Capture the cell that displays the provided text and extract its (x, y) central coordinate. 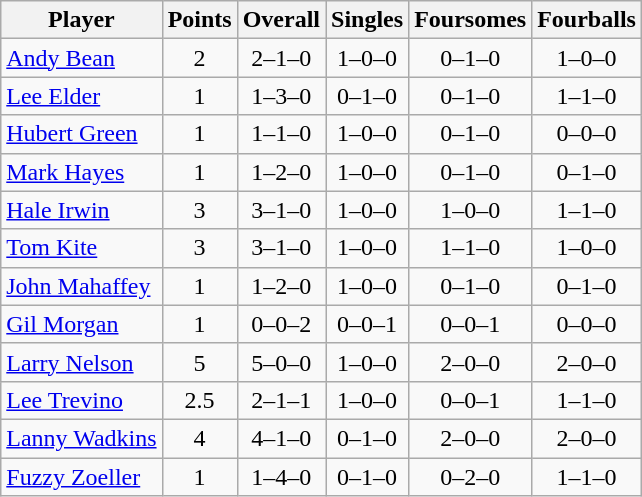
Larry Nelson (82, 362)
Gil Morgan (82, 324)
0–0–2 (281, 324)
1–4–0 (281, 477)
Hale Irwin (82, 210)
Lee Elder (82, 96)
Fourballs (587, 20)
4–1–0 (281, 438)
Hubert Green (82, 134)
Fuzzy Zoeller (82, 477)
2–1–1 (281, 400)
Singles (368, 20)
2.5 (200, 400)
0–2–0 (470, 477)
John Mahaffey (82, 286)
Mark Hayes (82, 172)
Overall (281, 20)
5 (200, 362)
Player (82, 20)
2 (200, 58)
Points (200, 20)
Foursomes (470, 20)
4 (200, 438)
Andy Bean (82, 58)
Lanny Wadkins (82, 438)
Lee Trevino (82, 400)
1–3–0 (281, 96)
2–1–0 (281, 58)
Tom Kite (82, 248)
5–0–0 (281, 362)
